Detect which cell encompasses the target text, then output its [x, y] center coordinate. 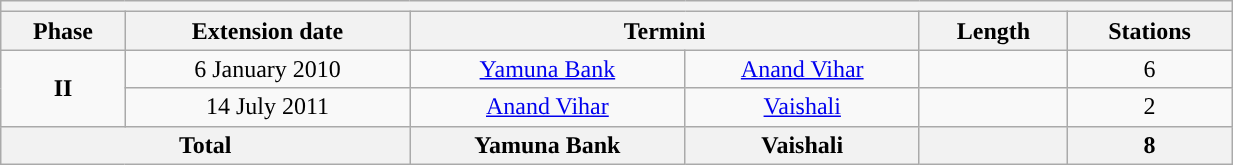
Termini [665, 31]
2 [1149, 107]
8 [1149, 145]
Total [206, 145]
Length [993, 31]
Stations [1149, 31]
Phase [63, 31]
Extension date [268, 31]
6 January 2010 [268, 69]
II [63, 88]
6 [1149, 69]
14 July 2011 [268, 107]
